Capture the cell that displays the provided text and extract its (X, Y) central coordinate. 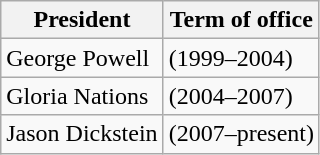
George Powell (82, 58)
Gloria Nations (82, 96)
Jason Dickstein (82, 134)
President (82, 20)
(2004–2007) (241, 96)
(1999–2004) (241, 58)
(2007–present) (241, 134)
Term of office (241, 20)
